Search for the cell housing the specified text and yield its [x, y] center coordinate. 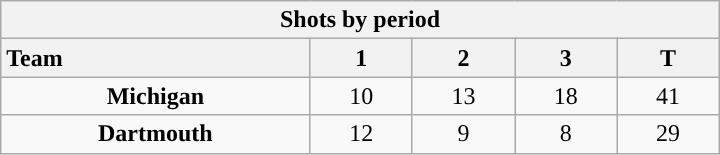
41 [668, 96]
Team [156, 58]
Shots by period [360, 20]
13 [463, 96]
Dartmouth [156, 134]
12 [361, 134]
9 [463, 134]
18 [566, 96]
29 [668, 134]
2 [463, 58]
1 [361, 58]
Michigan [156, 96]
10 [361, 96]
3 [566, 58]
T [668, 58]
8 [566, 134]
